Return (x, y) of the center of cell containing provided text 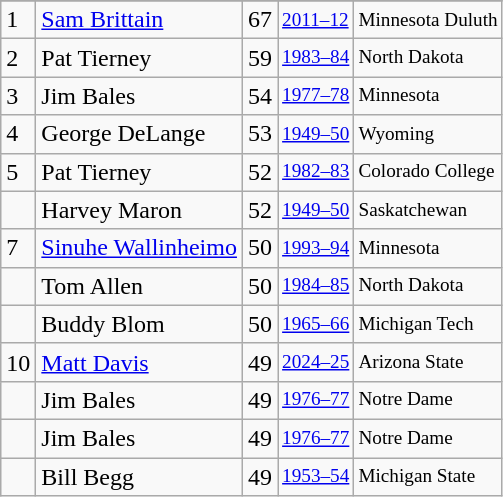
Harvey Maron (140, 210)
2011–12 (316, 20)
67 (260, 20)
1953–54 (316, 477)
1993–94 (316, 248)
Buddy Blom (140, 324)
4 (18, 134)
2024–25 (316, 362)
Minnesota Duluth (428, 20)
Arizona State (428, 362)
George DeLange (140, 134)
1982–83 (316, 172)
2 (18, 58)
59 (260, 58)
1977–78 (316, 96)
Matt Davis (140, 362)
Tom Allen (140, 286)
Michigan Tech (428, 324)
Saskatchewan (428, 210)
Sam Brittain (140, 20)
53 (260, 134)
5 (18, 172)
Michigan State (428, 477)
3 (18, 96)
Sinuhe Wallinheimo (140, 248)
Bill Begg (140, 477)
Colorado College (428, 172)
10 (18, 362)
54 (260, 96)
1965–66 (316, 324)
1983–84 (316, 58)
1 (18, 20)
Wyoming (428, 134)
1984–85 (316, 286)
7 (18, 248)
